Identify which cell holds the provided text, then report its (X, Y) central coordinate. 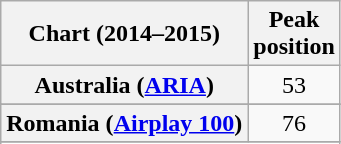
Romania (Airplay 100) (124, 123)
76 (294, 123)
Peakposition (294, 34)
Chart (2014–2015) (124, 34)
Australia (ARIA) (124, 85)
53 (294, 85)
